Search for the cell housing the specified text and yield its (X, Y) center coordinate. 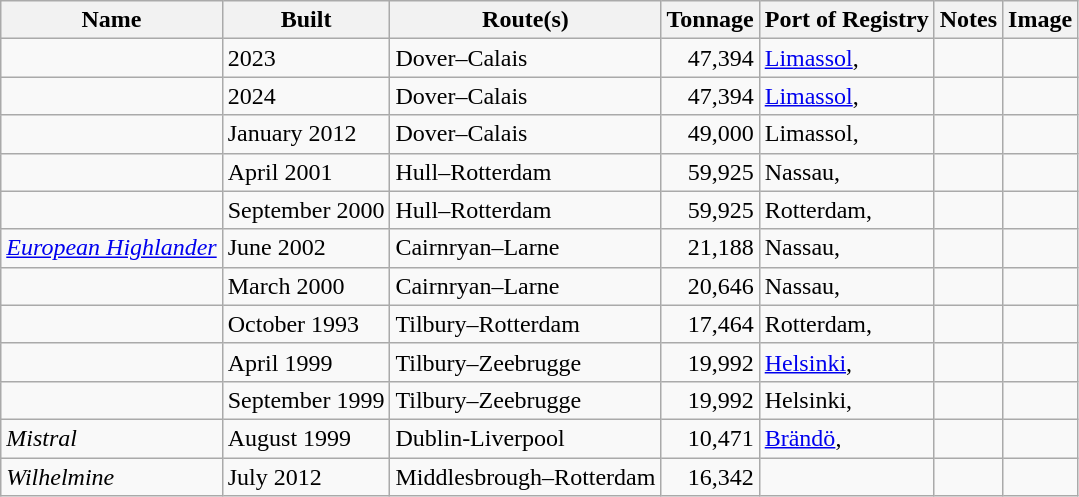
16,342 (710, 477)
Image (1040, 20)
European Highlander (112, 248)
49,000 (710, 134)
10,471 (710, 438)
21,188 (710, 248)
June 2002 (306, 248)
2023 (306, 58)
Port of Registry (846, 20)
Tilbury–Rotterdam (526, 324)
Middlesbrough–Rotterdam (526, 477)
July 2012 (306, 477)
20,646 (710, 286)
Route(s) (526, 20)
April 2001 (306, 172)
Tonnage (710, 20)
October 1993 (306, 324)
Wilhelmine (112, 477)
March 2000 (306, 286)
Mistral (112, 438)
Built (306, 20)
Brändö, (846, 438)
Name (112, 20)
Dublin-Liverpool (526, 438)
2024 (306, 96)
Notes (968, 20)
September 1999 (306, 400)
17,464 (710, 324)
April 1999 (306, 362)
August 1999 (306, 438)
January 2012 (306, 134)
September 2000 (306, 210)
